Output the (x, y) coordinate of the center of the cell containing the given text.  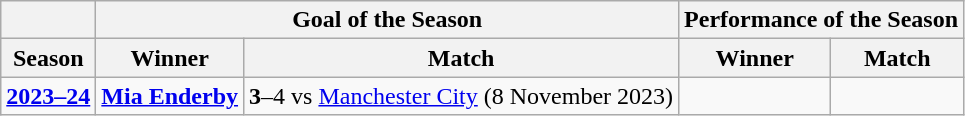
2023–24 (48, 96)
Mia Enderby (170, 96)
3–4 vs Manchester City (8 November 2023) (462, 96)
Goal of the Season (388, 20)
Performance of the Season (822, 20)
Season (48, 58)
